Scan for the cell matching the given text and deliver its (x, y) coordinate at center. 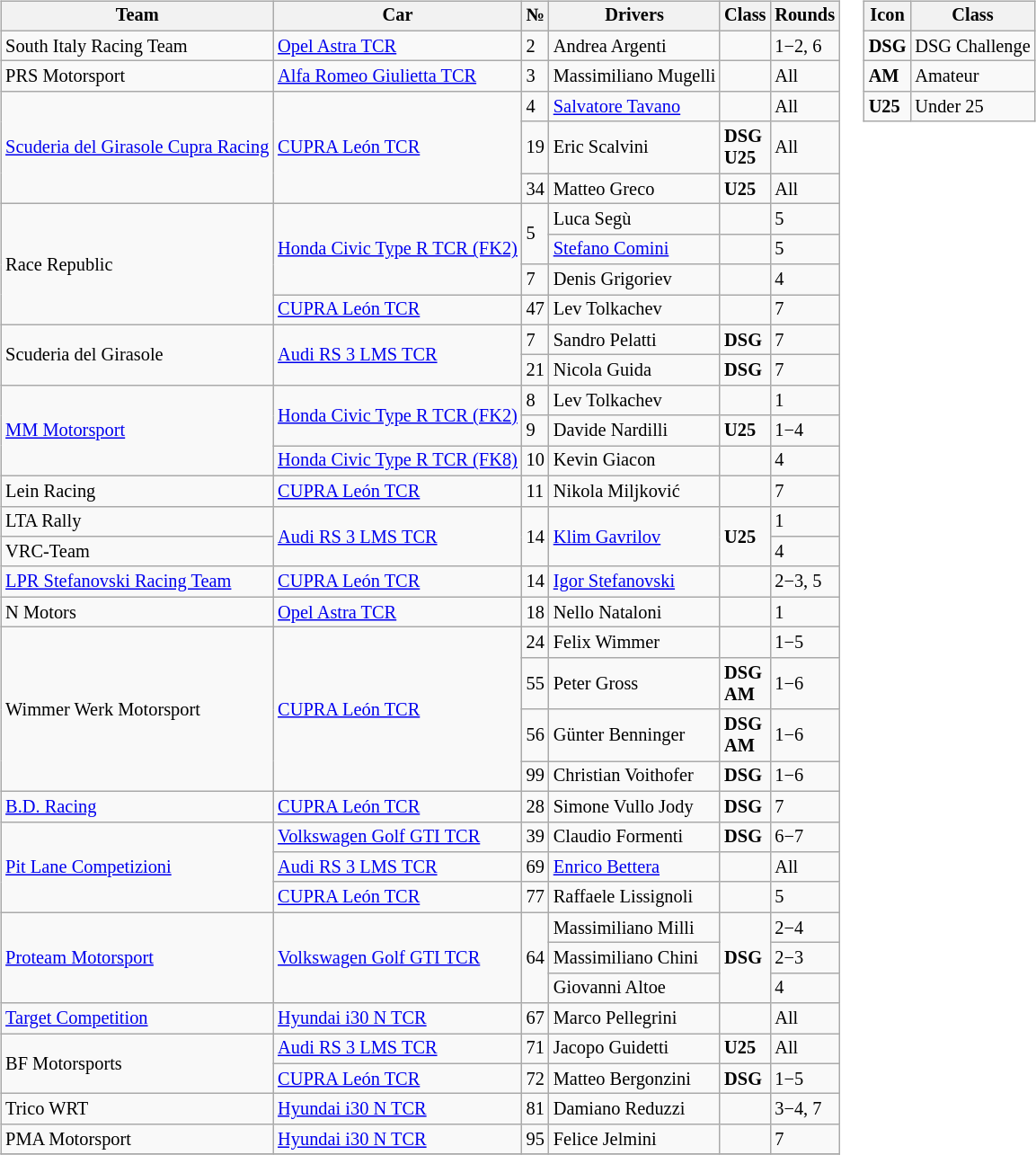
Drivers (634, 16)
72 (536, 1079)
Car (397, 16)
Simone Vullo Jody (634, 806)
N Motors (137, 612)
8 (536, 401)
Andrea Argenti (634, 46)
DSGU25 (745, 147)
Massimiliano Mugelli (634, 76)
67 (536, 1018)
Pit Lane Competizioni (137, 866)
PRS Motorsport (137, 76)
Raffaele Lissignoli (634, 897)
Davide Nardilli (634, 431)
Sandro Pelatti (634, 340)
10 (536, 461)
2 (536, 46)
Rounds (805, 16)
Race Republic (137, 264)
34 (536, 189)
Günter Benninger (634, 735)
64 (536, 958)
1−4 (805, 431)
B.D. Racing (137, 806)
Wimmer Werk Motorsport (137, 710)
LTA Rally (137, 521)
Amateur (972, 76)
71 (536, 1049)
VRC-Team (137, 552)
Nello Nataloni (634, 612)
9 (536, 431)
Igor Stefanovski (634, 582)
3−4, 7 (805, 1109)
Honda Civic Type R TCR (FK8) (397, 461)
Jacopo Guidetti (634, 1049)
77 (536, 897)
Matteo Bergonzini (634, 1079)
Peter Gross (634, 683)
Team (137, 16)
55 (536, 683)
Alfa Romeo Giulietta TCR (397, 76)
Enrico Bettera (634, 867)
18 (536, 612)
Felix Wimmer (634, 643)
Under 25 (972, 107)
Lein Racing (137, 491)
Klim Gavrilov (634, 536)
Proteam Motorsport (137, 958)
Eric Scalvini (634, 147)
3 (536, 76)
PMA Motorsport (137, 1140)
Felice Jelmini (634, 1140)
Stefano Comini (634, 249)
Denis Grigoriev (634, 280)
Nicola Guida (634, 370)
Nikola Miljković (634, 491)
11 (536, 491)
28 (536, 806)
Luca Segù (634, 219)
Claudio Formenti (634, 837)
Scuderia del Girasole Cupra Racing (137, 147)
№ (536, 16)
2−4 (805, 928)
Target Competition (137, 1018)
DSG Challenge (972, 46)
Matteo Greco (634, 189)
69 (536, 867)
56 (536, 735)
2−3 (805, 958)
39 (536, 837)
Trico WRT (137, 1109)
BF Motorsports (137, 1064)
Massimiliano Milli (634, 928)
21 (536, 370)
47 (536, 310)
MM Motorsport (137, 431)
2−3, 5 (805, 582)
99 (536, 777)
81 (536, 1109)
Massimiliano Chini (634, 958)
19 (536, 147)
LPR Stefanovski Racing Team (137, 582)
AM (888, 76)
1−2, 6 (805, 46)
24 (536, 643)
Salvatore Tavano (634, 107)
95 (536, 1140)
Giovanni Altoe (634, 988)
6−7 (805, 837)
Icon (888, 16)
Kevin Giacon (634, 461)
Christian Voithofer (634, 777)
South Italy Racing Team (137, 46)
Damiano Reduzzi (634, 1109)
Scuderia del Girasole (137, 354)
Marco Pellegrini (634, 1018)
